Locate the cell with the specified text and output its (x, y) center coordinate. 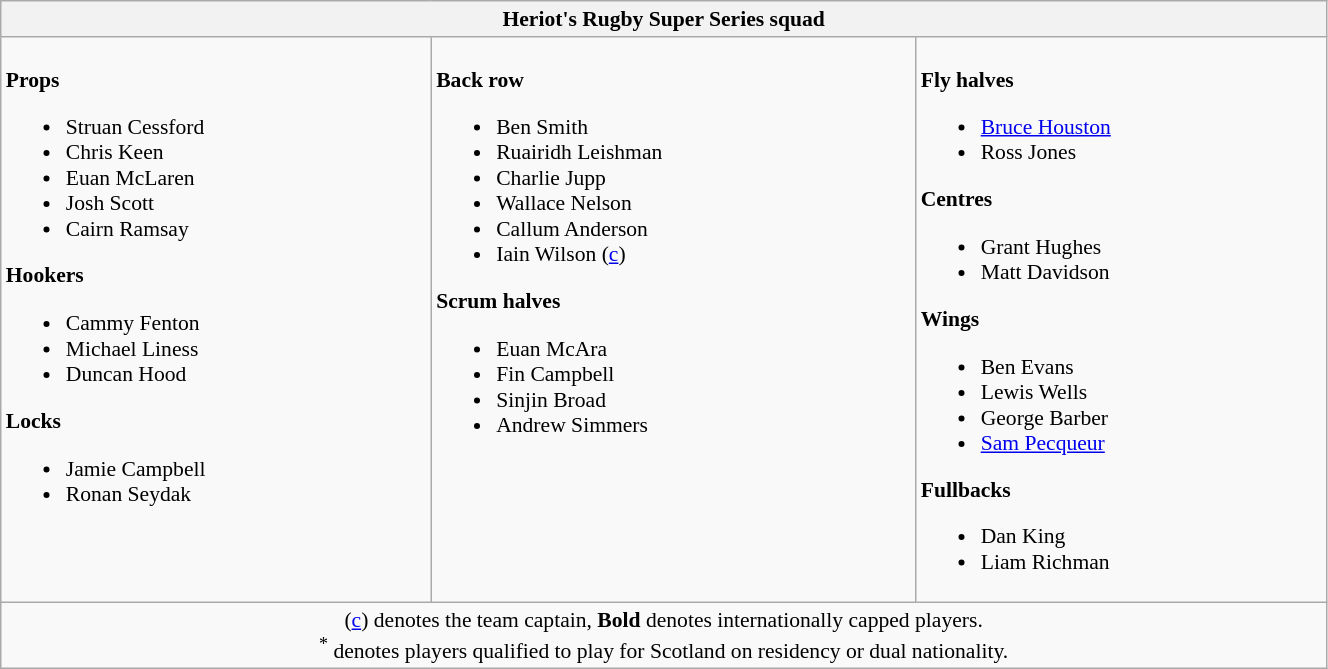
Props Struan Cessford Chris Keen Euan McLaren Josh Scott Cairn RamsayHookers Cammy Fenton Michael Liness Duncan HoodLocks Jamie Campbell Ronan Seydak (216, 320)
Heriot's Rugby Super Series squad (664, 19)
